Provide the [X, Y] coordinate of the cell's center where the given text is located.  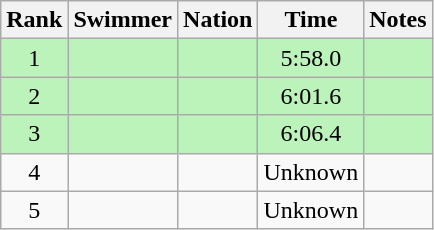
5 [34, 210]
5:58.0 [311, 58]
Nation [218, 20]
6:06.4 [311, 134]
4 [34, 172]
6:01.6 [311, 96]
Notes [398, 20]
Swimmer [123, 20]
1 [34, 58]
Rank [34, 20]
3 [34, 134]
2 [34, 96]
Time [311, 20]
